Scan for the cell matching the given text and deliver its [x, y] coordinate at center. 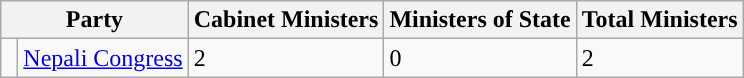
Ministers of State [480, 20]
Cabinet Ministers [286, 20]
Total Ministers [660, 20]
Party [94, 20]
Nepali Congress [103, 58]
0 [480, 58]
